Scan for the cell matching the given text and deliver its (x, y) coordinate at center. 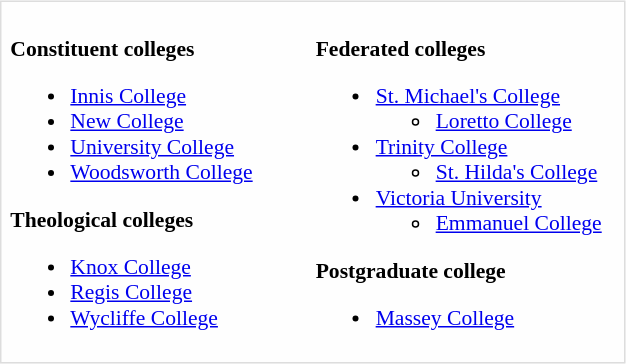
Constituent collegesInnis CollegeNew CollegeUniversity CollegeWoodsworth CollegeTheological collegesKnox CollegeRegis CollegeWycliffe College (160, 182)
